For the text-containing cell, return its midpoint in (x, y) coordinate format. 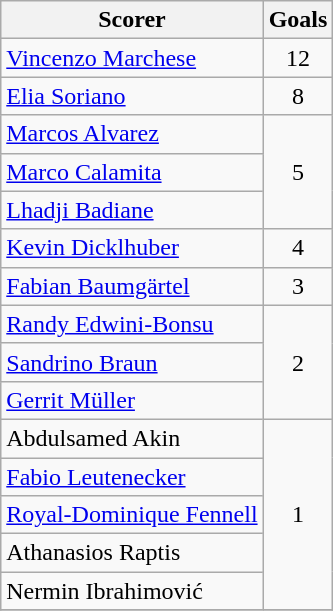
Elia Soriano (132, 96)
Marco Calamita (132, 172)
2 (298, 362)
3 (298, 286)
Vincenzo Marchese (132, 58)
Athanasios Raptis (132, 553)
Fabian Baumgärtel (132, 286)
4 (298, 248)
8 (298, 96)
Sandrino Braun (132, 362)
Fabio Leutenecker (132, 477)
Nermin Ibrahimović (132, 591)
5 (298, 172)
Kevin Dicklhuber (132, 248)
Goals (298, 20)
12 (298, 58)
Randy Edwini-Bonsu (132, 324)
Abdulsamed Akin (132, 438)
Lhadji Badiane (132, 210)
Gerrit Müller (132, 400)
1 (298, 514)
Scorer (132, 20)
Royal-Dominique Fennell (132, 515)
Marcos Alvarez (132, 134)
